Extract the (X, Y) coordinate from the center of the cell holding the provided text.  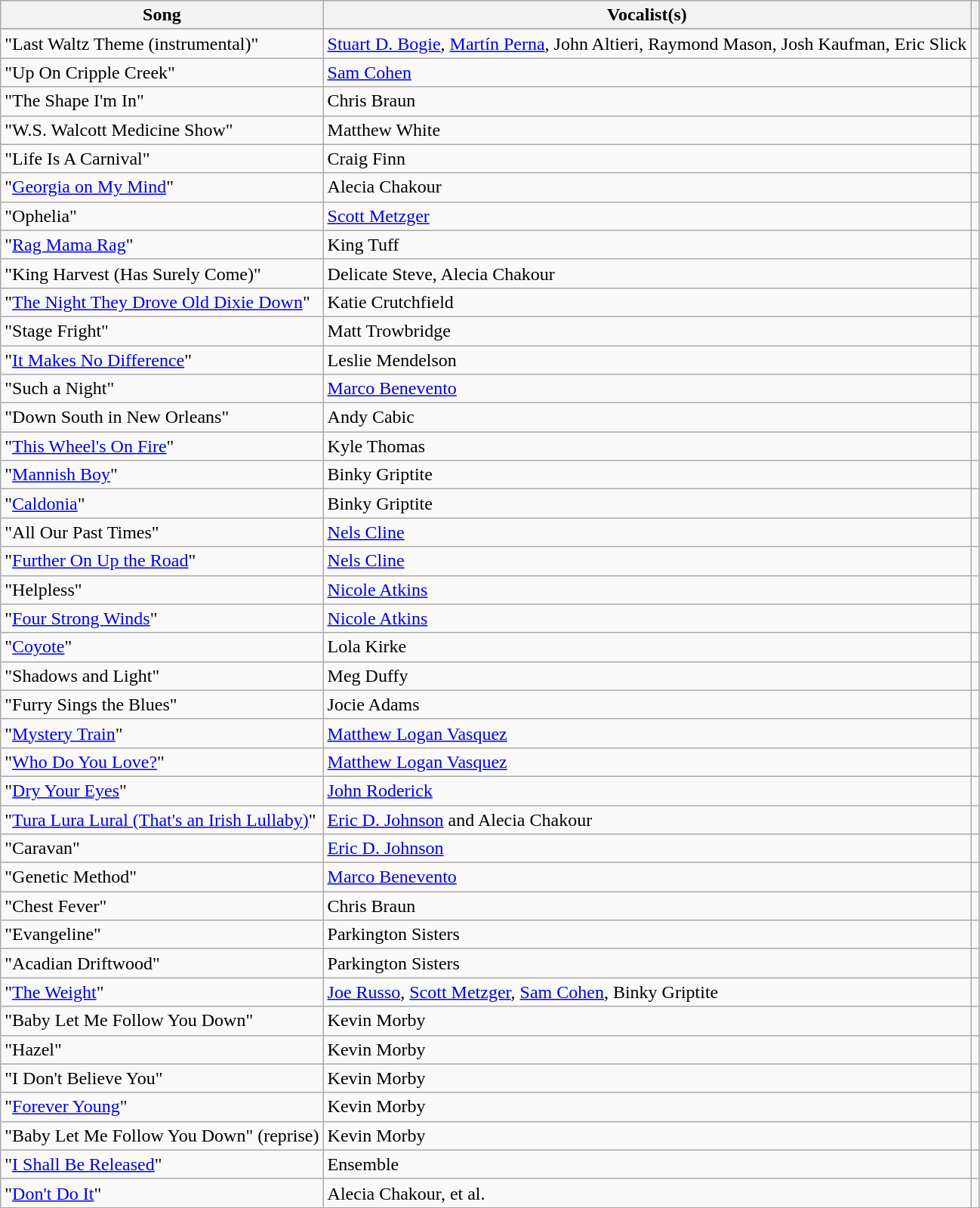
"Dry Your Eyes" (162, 790)
Vocalist(s) (647, 15)
"Four Strong Winds" (162, 618)
King Tuff (647, 245)
"Caravan" (162, 849)
Craig Finn (647, 159)
"Baby Let Me Follow You Down" (162, 1021)
"This Wheel's On Fire" (162, 446)
Matt Trowbridge (647, 331)
"Shadows and Light" (162, 676)
"The Weight" (162, 992)
Lola Kirke (647, 647)
"The Shape I'm In" (162, 101)
"Georgia on My Mind" (162, 187)
Meg Duffy (647, 676)
"Mystery Train" (162, 733)
Jocie Adams (647, 704)
Kyle Thomas (647, 446)
Joe Russo, Scott Metzger, Sam Cohen, Binky Griptite (647, 992)
Eric D. Johnson and Alecia Chakour (647, 819)
"Up On Cripple Creek" (162, 72)
"Life Is A Carnival" (162, 159)
"Helpless" (162, 590)
"King Harvest (Has Surely Come)" (162, 273)
Stuart D. Bogie, Martín Perna, John Altieri, Raymond Mason, Josh Kaufman, Eric Slick (647, 44)
"Rag Mama Rag" (162, 245)
John Roderick (647, 790)
"Baby Let Me Follow You Down" (reprise) (162, 1136)
"Who Do You Love?" (162, 762)
Andy Cabic (647, 418)
Delicate Steve, Alecia Chakour (647, 273)
"W.S. Walcott Medicine Show" (162, 130)
"Stage Fright" (162, 331)
Ensemble (647, 1164)
"Chest Fever" (162, 906)
Leslie Mendelson (647, 360)
"Don't Do It" (162, 1193)
"Forever Young" (162, 1107)
Alecia Chakour (647, 187)
"Caldonia" (162, 504)
"Down South in New Orleans" (162, 418)
"Tura Lura Lural (That's an Irish Lullaby)" (162, 819)
"Hazel" (162, 1049)
"Further On Up the Road" (162, 561)
"Such a Night" (162, 389)
Katie Crutchfield (647, 302)
"Coyote" (162, 647)
"The Night They Drove Old Dixie Down" (162, 302)
Sam Cohen (647, 72)
"Evangeline" (162, 935)
"I Shall Be Released" (162, 1164)
Scott Metzger (647, 216)
"All Our Past Times" (162, 532)
"Mannish Boy" (162, 475)
Eric D. Johnson (647, 849)
"Furry Sings the Blues" (162, 704)
"Last Waltz Theme (instrumental)" (162, 44)
"I Don't Believe You" (162, 1078)
"Ophelia" (162, 216)
"Acadian Driftwood" (162, 963)
"Genetic Method" (162, 877)
Matthew White (647, 130)
"It Makes No Difference" (162, 360)
Alecia Chakour, et al. (647, 1193)
Song (162, 15)
